Determine the [X, Y] coordinate at the center of the cell enclosing the given text.  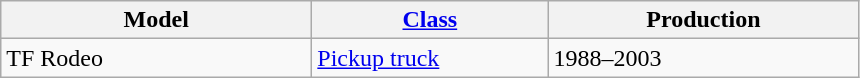
TF Rodeo [156, 58]
Model [156, 20]
1988–2003 [704, 58]
Pickup truck [430, 58]
Production [704, 20]
Class [430, 20]
